Output the (x, y) coordinate of the center of the cell containing the given text.  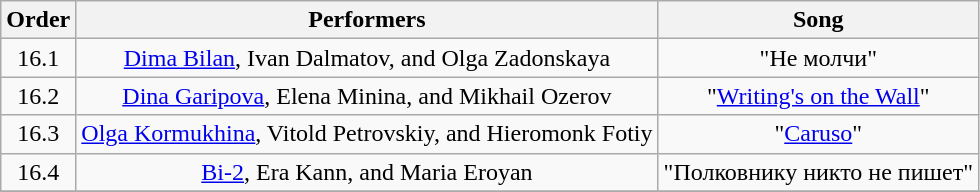
16.3 (38, 134)
Song (818, 20)
Performers (367, 20)
"Writing's on the Wall" (818, 96)
Dima Bilan, Ivan Dalmatov, and Olga Zadonskaya (367, 58)
16.4 (38, 172)
16.2 (38, 96)
Order (38, 20)
"Полковнику никто не пишет" (818, 172)
Olga Kormukhina, Vitold Petrovskiy, and Hieromonk Fotiy (367, 134)
Dina Garipova, Elena Minina, and Mikhail Ozerov (367, 96)
"Не молчи" (818, 58)
"Caruso" (818, 134)
Bi-2, Era Kann, and Maria Eroyan (367, 172)
16.1 (38, 58)
